Find where the given text appears and provide that cell's center as [x, y] coordinate. 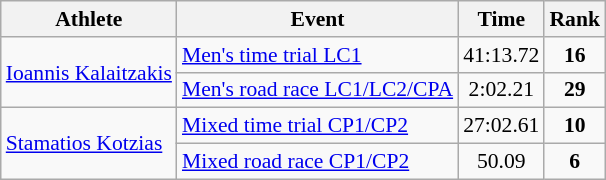
2:02.21 [501, 90]
Ioannis Kalaitzakis [89, 72]
10 [574, 126]
Mixed time trial CP1/CP2 [318, 126]
Rank [574, 19]
Event [318, 19]
27:02.61 [501, 126]
Time [501, 19]
29 [574, 90]
6 [574, 162]
Stamatios Kotzias [89, 144]
Mixed road race CP1/CP2 [318, 162]
Men's time trial LC1 [318, 55]
50.09 [501, 162]
41:13.72 [501, 55]
Athlete [89, 19]
16 [574, 55]
Men's road race LC1/LC2/CPA [318, 90]
